Return the (x, y) coordinate for the center point of the cell that contains the specified text.  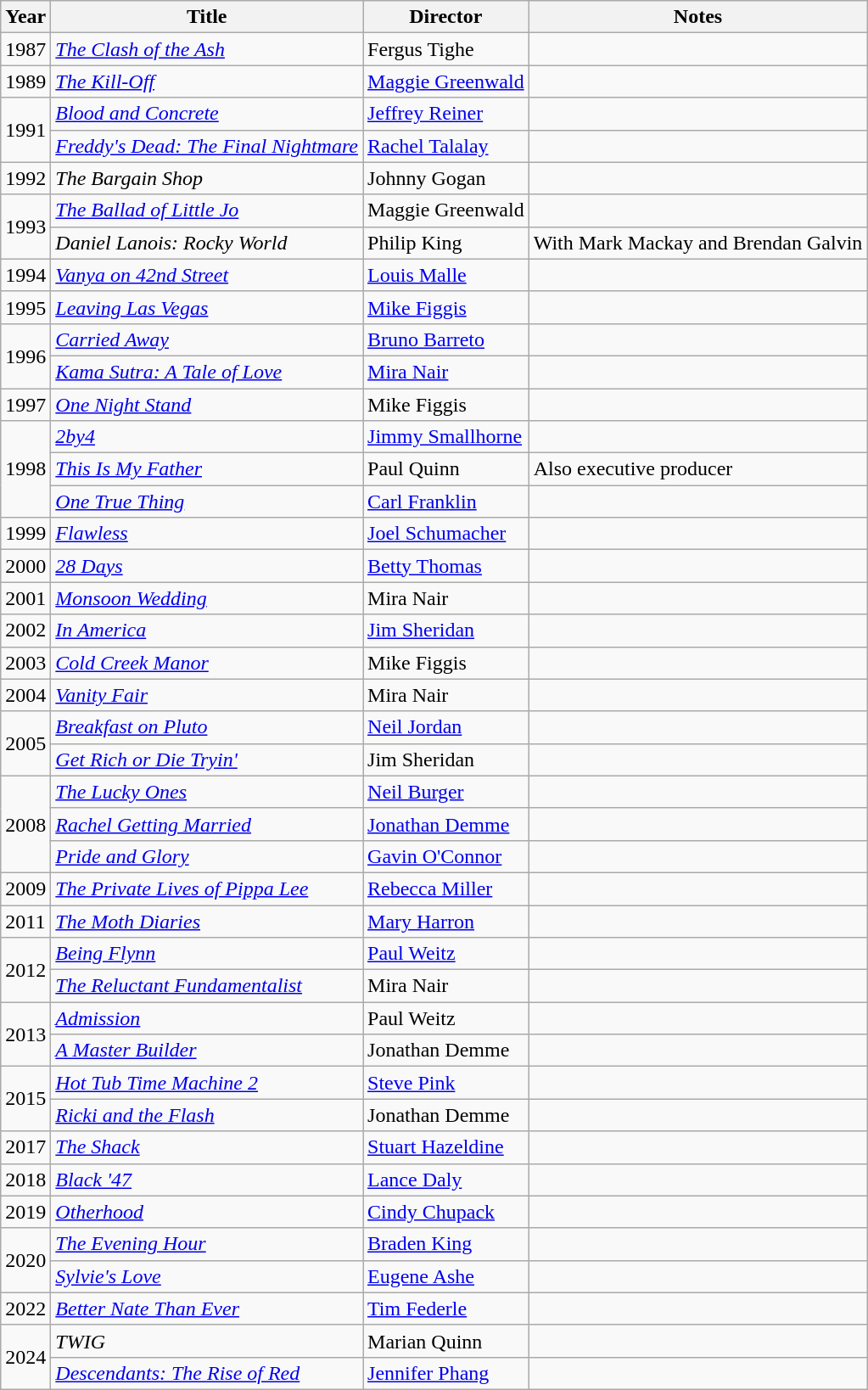
The Kill-Off (207, 81)
Paul Quinn (446, 469)
2019 (25, 1212)
2003 (25, 663)
Mary Harron (446, 921)
Descendants: The Rise of Red (207, 1373)
The Bargain Shop (207, 178)
Neil Jordan (446, 727)
1994 (25, 275)
Kama Sutra: A Tale of Love (207, 372)
2005 (25, 743)
2022 (25, 1309)
Jennifer Phang (446, 1373)
Johnny Gogan (446, 178)
Rachel Talalay (446, 146)
Jimmy Smallhorne (446, 437)
2015 (25, 1099)
Year (25, 17)
1992 (25, 178)
2004 (25, 695)
Cold Creek Manor (207, 663)
Jeffrey Reiner (446, 114)
Stuart Hazeldine (446, 1147)
Gavin O'Connor (446, 856)
Fergus Tighe (446, 49)
The Evening Hour (207, 1244)
One True Thing (207, 502)
Being Flynn (207, 954)
2000 (25, 566)
Bruno Barreto (446, 339)
The Shack (207, 1147)
Joel Schumacher (446, 534)
The Moth Diaries (207, 921)
Carried Away (207, 339)
Rebecca Miller (446, 888)
2024 (25, 1357)
Louis Malle (446, 275)
Steve Pink (446, 1083)
TWIG (207, 1341)
Better Nate Than Ever (207, 1309)
1998 (25, 469)
Otherhood (207, 1212)
Director (446, 17)
Lance Daly (446, 1180)
Marian Quinn (446, 1341)
Tim Federle (446, 1309)
The Reluctant Fundamentalist (207, 986)
With Mark Mackay and Brendan Galvin (697, 243)
Daniel Lanois: Rocky World (207, 243)
2020 (25, 1260)
1993 (25, 227)
Cindy Chupack (446, 1212)
The Lucky Ones (207, 792)
2002 (25, 631)
1987 (25, 49)
2012 (25, 970)
1995 (25, 307)
Leaving Las Vegas (207, 307)
2018 (25, 1180)
Betty Thomas (446, 566)
Ricki and the Flash (207, 1115)
1999 (25, 534)
2009 (25, 888)
Carl Franklin (446, 502)
Black '47 (207, 1180)
Breakfast on Pluto (207, 727)
1996 (25, 356)
28 Days (207, 566)
A Master Builder (207, 1051)
Monsoon Wedding (207, 598)
2001 (25, 598)
Get Rich or Die Tryin' (207, 759)
1989 (25, 81)
2011 (25, 921)
1991 (25, 130)
The Ballad of Little Jo (207, 210)
Sylvie's Love (207, 1276)
Vanya on 42nd Street (207, 275)
Notes (697, 17)
Also executive producer (697, 469)
1997 (25, 405)
Philip King (446, 243)
Pride and Glory (207, 856)
The Clash of the Ash (207, 49)
Eugene Ashe (446, 1276)
In America (207, 631)
This Is My Father (207, 469)
Blood and Concrete (207, 114)
2by4 (207, 437)
Hot Tub Time Machine 2 (207, 1083)
Vanity Fair (207, 695)
The Private Lives of Pippa Lee (207, 888)
Rachel Getting Married (207, 824)
One Night Stand (207, 405)
Flawless (207, 534)
Braden King (446, 1244)
2017 (25, 1147)
2013 (25, 1034)
2008 (25, 824)
Neil Burger (446, 792)
Title (207, 17)
Admission (207, 1018)
Freddy's Dead: The Final Nightmare (207, 146)
